Scan for the cell matching the given text and deliver its [X, Y] coordinate at center. 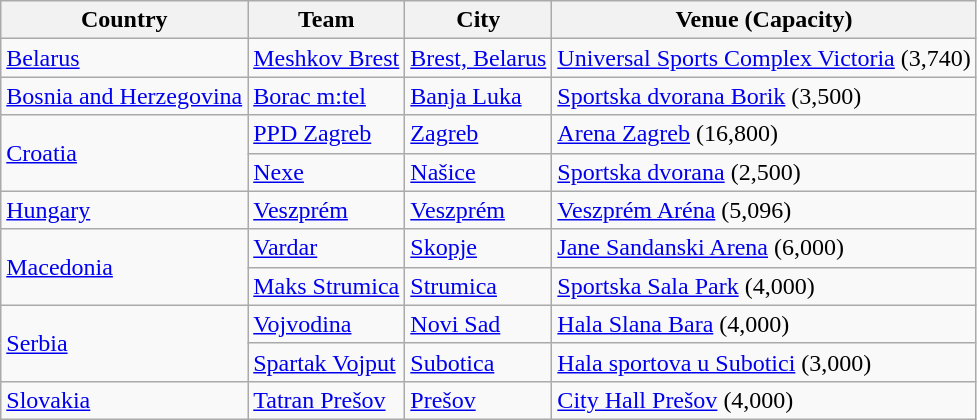
Nexe [326, 172]
Country [124, 20]
Strumica [478, 286]
City Hall Prešov (4,000) [764, 400]
Maks Strumica [326, 286]
Belarus [124, 58]
Subotica [478, 362]
Spartak Vojput [326, 362]
Slovakia [124, 400]
Hala Slana Bara (4,000) [764, 324]
Našice [478, 172]
Macedonia [124, 267]
Prešov [478, 400]
Croatia [124, 153]
Bosnia and Herzegovina [124, 96]
Veszprém Aréna (5,096) [764, 210]
Vardar [326, 248]
Arena Zagreb (16,800) [764, 134]
Hala sportova u Subotici (3,000) [764, 362]
Venue (Capacity) [764, 20]
Jane Sandanski Arena (6,000) [764, 248]
Tatran Prešov [326, 400]
Team [326, 20]
Serbia [124, 343]
Vojvodina [326, 324]
Borac m:tel [326, 96]
Brest, Belarus [478, 58]
Banja Luka [478, 96]
Zagreb [478, 134]
Novi Sad [478, 324]
PPD Zagreb [326, 134]
City [478, 20]
Sportska dvorana (2,500) [764, 172]
Sportska Sala Park (4,000) [764, 286]
Skopje [478, 248]
Universal Sports Complex Victoria (3,740) [764, 58]
Sportska dvorana Borik (3,500) [764, 96]
Hungary [124, 210]
Meshkov Brest [326, 58]
